Return [x, y] of the center of cell containing provided text 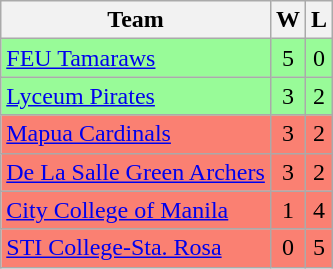
Team [136, 20]
W [288, 20]
City College of Manila [136, 210]
Lyceum Pirates [136, 96]
FEU Tamaraws [136, 58]
De La Salle Green Archers [136, 172]
Mapua Cardinals [136, 134]
STI College-Sta. Rosa [136, 248]
4 [318, 210]
1 [288, 210]
L [318, 20]
